Search for the cell housing the specified text and yield its (x, y) center coordinate. 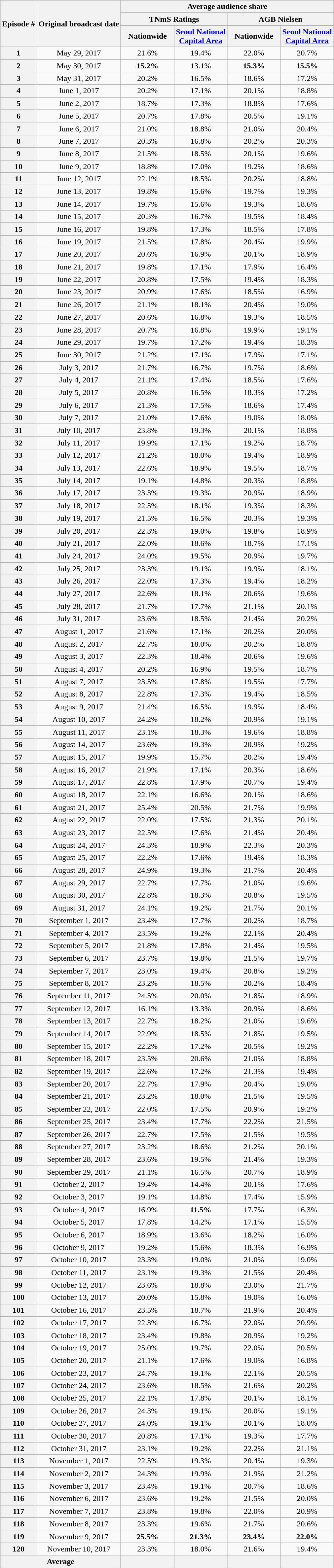
37 (19, 506)
77 (19, 1009)
Episode # (19, 24)
14.2% (201, 1222)
52 (19, 694)
111 (19, 1436)
46 (19, 619)
68 (19, 895)
64 (19, 845)
114 (19, 1474)
90 (19, 1172)
August 18, 2017 (79, 795)
October 27, 2017 (79, 1423)
40 (19, 543)
September 18, 2017 (79, 1059)
6 (19, 116)
June 1, 2017 (79, 91)
58 (19, 770)
October 30, 2017 (79, 1436)
October 6, 2017 (79, 1235)
3 (19, 78)
15.7% (201, 757)
June 19, 2017 (79, 242)
67 (19, 883)
19 (19, 279)
87 (19, 1134)
84 (19, 1096)
104 (19, 1348)
August 31, 2017 (79, 908)
63 (19, 833)
June 30, 2017 (79, 355)
24.5% (147, 996)
May 29, 2017 (79, 53)
60 (19, 795)
June 12, 2017 (79, 179)
September 6, 2017 (79, 958)
35 (19, 481)
53 (19, 707)
16.6% (201, 795)
July 31, 2017 (79, 619)
15.9% (307, 1197)
56 (19, 744)
25.5% (147, 1536)
November 2, 2017 (79, 1474)
4 (19, 91)
16.4% (307, 267)
39 (19, 531)
13.3% (201, 1009)
July 21, 2017 (79, 543)
10 (19, 166)
14 (19, 217)
TNmS Ratings (174, 19)
25 (19, 355)
9 (19, 154)
October 26, 2017 (79, 1411)
50 (19, 669)
96 (19, 1247)
November 7, 2017 (79, 1511)
July 19, 2017 (79, 518)
5 (19, 103)
August 3, 2017 (79, 657)
107 (19, 1386)
August 4, 2017 (79, 669)
August 22, 2017 (79, 820)
49 (19, 657)
51 (19, 682)
24.9% (147, 870)
119 (19, 1536)
June 23, 2017 (79, 292)
36 (19, 493)
June 15, 2017 (79, 217)
September 11, 2017 (79, 996)
12 (19, 192)
44 (19, 594)
August 17, 2017 (79, 782)
13.1% (201, 66)
98 (19, 1272)
June 9, 2017 (79, 166)
August 16, 2017 (79, 770)
112 (19, 1448)
59 (19, 782)
91 (19, 1185)
October 2, 2017 (79, 1185)
October 18, 2017 (79, 1335)
October 12, 2017 (79, 1285)
65 (19, 858)
June 8, 2017 (79, 154)
July 7, 2017 (79, 418)
October 16, 2017 (79, 1310)
108 (19, 1398)
July 17, 2017 (79, 493)
August 23, 2017 (79, 833)
August 25, 2017 (79, 858)
13.6% (201, 1235)
August 9, 2017 (79, 707)
October 20, 2017 (79, 1360)
October 10, 2017 (79, 1260)
21 (19, 304)
54 (19, 719)
24.1% (147, 908)
93 (19, 1210)
November 1, 2017 (79, 1461)
75 (19, 983)
August 1, 2017 (79, 631)
July 26, 2017 (79, 581)
July 4, 2017 (79, 380)
August 21, 2017 (79, 807)
115 (19, 1486)
22.9% (147, 1034)
October 23, 2017 (79, 1373)
August 7, 2017 (79, 682)
May 31, 2017 (79, 78)
106 (19, 1373)
September 14, 2017 (79, 1034)
85 (19, 1109)
July 25, 2017 (79, 568)
110 (19, 1423)
June 20, 2017 (79, 254)
October 31, 2017 (79, 1448)
June 6, 2017 (79, 128)
August 2, 2017 (79, 644)
July 28, 2017 (79, 606)
June 21, 2017 (79, 267)
September 5, 2017 (79, 945)
82 (19, 1071)
117 (19, 1511)
15 (19, 229)
September 26, 2017 (79, 1134)
2 (19, 66)
July 18, 2017 (79, 506)
May 30, 2017 (79, 66)
July 13, 2017 (79, 468)
August 10, 2017 (79, 719)
July 12, 2017 (79, 455)
25.4% (147, 807)
October 19, 2017 (79, 1348)
June 2, 2017 (79, 103)
June 7, 2017 (79, 141)
57 (19, 757)
31 (19, 430)
September 29, 2017 (79, 1172)
August 15, 2017 (79, 757)
September 22, 2017 (79, 1109)
18 (19, 267)
70 (19, 920)
61 (19, 807)
July 6, 2017 (79, 405)
11 (19, 179)
26 (19, 368)
102 (19, 1323)
34 (19, 468)
28 (19, 393)
October 24, 2017 (79, 1386)
101 (19, 1310)
September 12, 2017 (79, 1009)
June 22, 2017 (79, 279)
June 13, 2017 (79, 192)
July 10, 2017 (79, 430)
100 (19, 1298)
7 (19, 128)
94 (19, 1222)
October 3, 2017 (79, 1197)
79 (19, 1034)
August 30, 2017 (79, 895)
20 (19, 292)
69 (19, 908)
September 4, 2017 (79, 933)
8 (19, 141)
September 1, 2017 (79, 920)
118 (19, 1524)
Original broadcast date (79, 24)
June 26, 2017 (79, 304)
16.3% (307, 1210)
99 (19, 1285)
24.7% (147, 1373)
41 (19, 556)
116 (19, 1499)
September 13, 2017 (79, 1021)
June 29, 2017 (79, 342)
14.4% (201, 1185)
August 11, 2017 (79, 732)
66 (19, 870)
92 (19, 1197)
August 29, 2017 (79, 883)
43 (19, 581)
15.2% (147, 66)
October 4, 2017 (79, 1210)
Average audience share (227, 7)
October 17, 2017 (79, 1323)
June 5, 2017 (79, 116)
October 9, 2017 (79, 1247)
11.5% (201, 1210)
80 (19, 1046)
113 (19, 1461)
16 (19, 242)
95 (19, 1235)
September 25, 2017 (79, 1122)
September 8, 2017 (79, 983)
38 (19, 518)
17.0% (201, 166)
33 (19, 455)
109 (19, 1411)
120 (19, 1549)
97 (19, 1260)
71 (19, 933)
13 (19, 204)
November 6, 2017 (79, 1499)
September 28, 2017 (79, 1159)
74 (19, 971)
Average (61, 1561)
48 (19, 644)
16.1% (147, 1009)
89 (19, 1159)
July 24, 2017 (79, 556)
July 14, 2017 (79, 481)
30 (19, 418)
November 10, 2017 (79, 1549)
24 (19, 342)
23.7% (147, 958)
78 (19, 1021)
AGB Nielsen (280, 19)
September 21, 2017 (79, 1096)
August 14, 2017 (79, 744)
July 11, 2017 (79, 443)
17 (19, 254)
83 (19, 1084)
September 15, 2017 (79, 1046)
November 9, 2017 (79, 1536)
June 28, 2017 (79, 330)
32 (19, 443)
105 (19, 1360)
45 (19, 606)
July 27, 2017 (79, 594)
24.2% (147, 719)
November 3, 2017 (79, 1486)
25.0% (147, 1348)
55 (19, 732)
June 16, 2017 (79, 229)
81 (19, 1059)
29 (19, 405)
June 14, 2017 (79, 204)
22 (19, 317)
July 5, 2017 (79, 393)
October 5, 2017 (79, 1222)
August 24, 2017 (79, 845)
15.8% (201, 1298)
86 (19, 1122)
September 27, 2017 (79, 1147)
62 (19, 820)
23 (19, 330)
October 13, 2017 (79, 1298)
76 (19, 996)
103 (19, 1335)
September 19, 2017 (79, 1071)
47 (19, 631)
October 11, 2017 (79, 1272)
72 (19, 945)
88 (19, 1147)
September 20, 2017 (79, 1084)
73 (19, 958)
July 3, 2017 (79, 368)
September 7, 2017 (79, 971)
November 8, 2017 (79, 1524)
15.3% (254, 66)
1 (19, 53)
August 8, 2017 (79, 694)
42 (19, 568)
June 27, 2017 (79, 317)
October 25, 2017 (79, 1398)
July 20, 2017 (79, 531)
27 (19, 380)
August 28, 2017 (79, 870)
